Locate the cell with the specified text and output its (x, y) center coordinate. 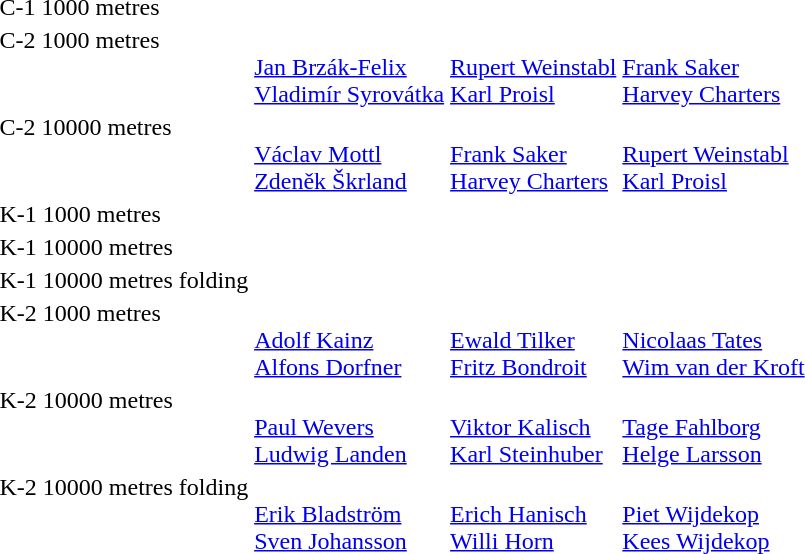
Viktor Kalisch Karl Steinhuber (534, 427)
Ewald TilkerFritz Bondroit (534, 340)
Frank Saker Harvey Charters (534, 154)
Paul Wevers Ludwig Landen (350, 427)
Rupert WeinstablKarl Proisl (534, 67)
Jan Brzák-FelixVladimír Syrovátka (350, 67)
Adolf KainzAlfons Dorfner (350, 340)
Václav Mottl Zdeněk Škrland (350, 154)
